Locate the cell with the specified text and output its (x, y) center coordinate. 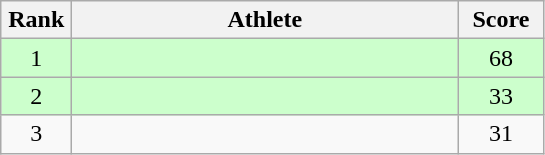
3 (36, 134)
Rank (36, 20)
Score (501, 20)
68 (501, 58)
31 (501, 134)
1 (36, 58)
33 (501, 96)
Athlete (265, 20)
2 (36, 96)
